Scan for the cell matching the given text and deliver its (x, y) coordinate at center. 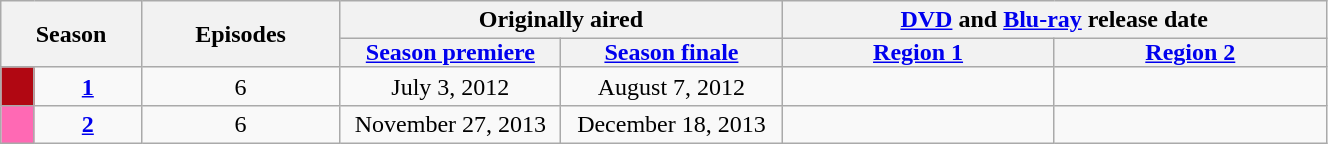
Region 1 (918, 53)
July 3, 2012 (450, 86)
2 (88, 124)
1 (88, 86)
Episodes (240, 34)
August 7, 2012 (672, 86)
November 27, 2013 (450, 124)
December 18, 2013 (672, 124)
Originally aired (561, 20)
Season finale (672, 53)
Region 2 (1190, 53)
Season premiere (450, 53)
Season (72, 34)
DVD and Blu-ray release date (1054, 20)
